Return (X, Y) of the center of cell containing provided text 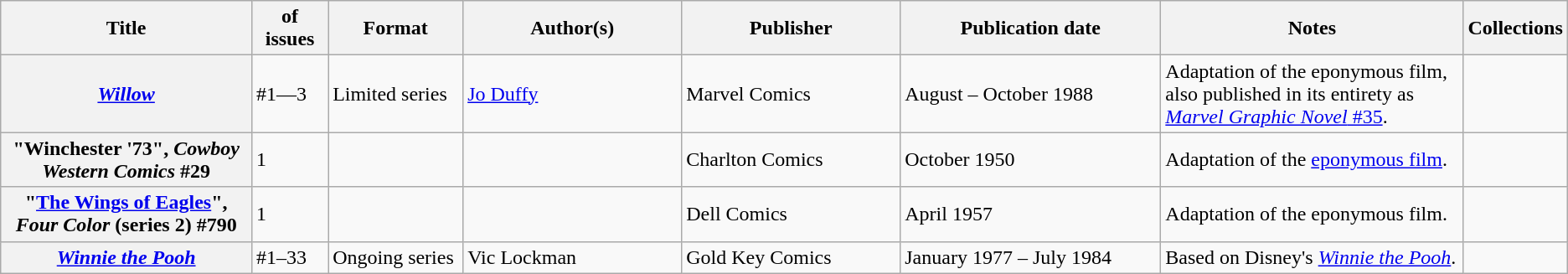
Notes (1312, 28)
#1–33 (290, 257)
October 1950 (1030, 159)
Based on Disney's Winnie the Pooh. (1312, 257)
Jo Duffy (573, 94)
Limited series (395, 94)
Format (395, 28)
Willow (126, 94)
"Winchester '73", Cowboy Western Comics #29 (126, 159)
Adaptation of the eponymous film, also published in its entirety as Marvel Graphic Novel #35. (1312, 94)
Publisher (791, 28)
August – October 1988 (1030, 94)
Charlton Comics (791, 159)
Author(s) (573, 28)
Ongoing series (395, 257)
"The Wings of Eagles", Four Color (series 2) #790 (126, 215)
Title (126, 28)
Winnie the Pooh (126, 257)
of issues (290, 28)
April 1957 (1030, 215)
#1—3 (290, 94)
Marvel Comics (791, 94)
Dell Comics (791, 215)
Vic Lockman (573, 257)
January 1977 – July 1984 (1030, 257)
Publication date (1030, 28)
Gold Key Comics (791, 257)
Collections (1515, 28)
